Pinpoint the cell where the given text exists, returning its [x, y] midpoint coordinate. 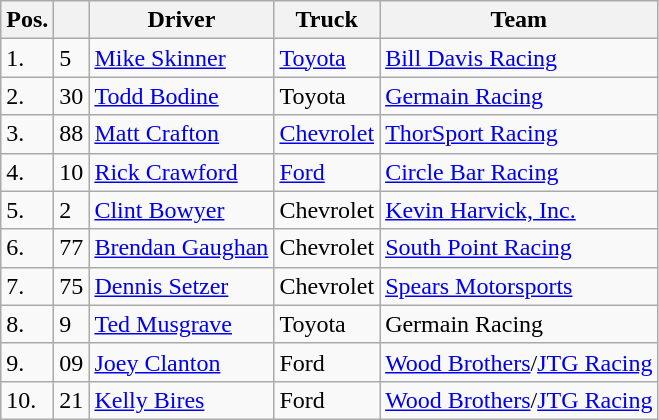
6. [28, 248]
Mike Skinner [182, 58]
7. [28, 286]
9. [28, 362]
Kevin Harvick, Inc. [519, 210]
Team [519, 20]
Driver [182, 20]
09 [72, 362]
Ted Musgrave [182, 324]
ThorSport Racing [519, 134]
Todd Bodine [182, 96]
4. [28, 172]
10 [72, 172]
2 [72, 210]
8. [28, 324]
Brendan Gaughan [182, 248]
Dennis Setzer [182, 286]
75 [72, 286]
Spears Motorsports [519, 286]
2. [28, 96]
30 [72, 96]
21 [72, 400]
Joey Clanton [182, 362]
3. [28, 134]
1. [28, 58]
Pos. [28, 20]
77 [72, 248]
Kelly Bires [182, 400]
Clint Bowyer [182, 210]
Matt Crafton [182, 134]
5. [28, 210]
South Point Racing [519, 248]
Bill Davis Racing [519, 58]
88 [72, 134]
Circle Bar Racing [519, 172]
9 [72, 324]
10. [28, 400]
5 [72, 58]
Rick Crawford [182, 172]
Truck [327, 20]
